For the text-containing cell, return its midpoint in (X, Y) coordinate format. 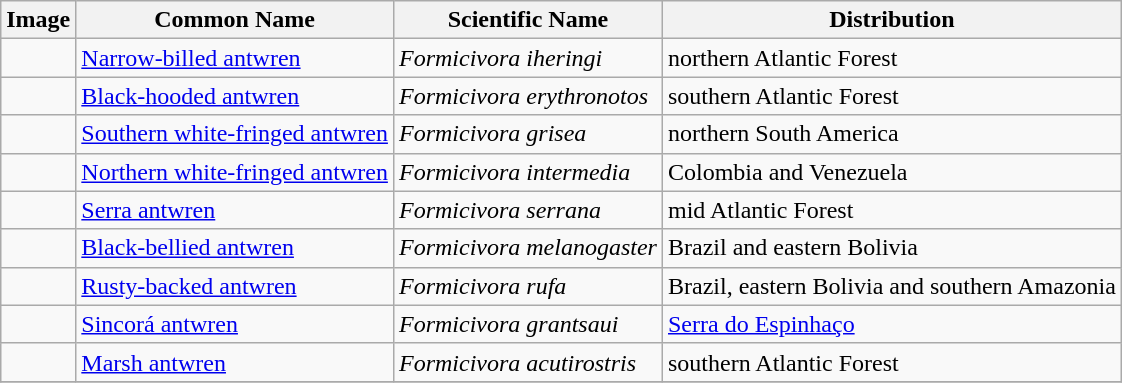
Formicivora serrana (528, 210)
Formicivora iheringi (528, 58)
Black-hooded antwren (235, 96)
Serra antwren (235, 210)
Scientific Name (528, 20)
Serra do Espinhaço (892, 324)
Marsh antwren (235, 362)
Common Name (235, 20)
Northern white-fringed antwren (235, 172)
Image (38, 20)
Formicivora rufa (528, 286)
Formicivora grantsaui (528, 324)
northern Atlantic Forest (892, 58)
Sincorá antwren (235, 324)
Formicivora grisea (528, 134)
Brazil, eastern Bolivia and southern Amazonia (892, 286)
Formicivora melanogaster (528, 248)
Southern white-fringed antwren (235, 134)
Formicivora acutirostris (528, 362)
northern South America (892, 134)
Narrow-billed antwren (235, 58)
mid Atlantic Forest (892, 210)
Black-bellied antwren (235, 248)
Distribution (892, 20)
Colombia and Venezuela (892, 172)
Brazil and eastern Bolivia (892, 248)
Rusty-backed antwren (235, 286)
Formicivora erythronotos (528, 96)
Formicivora intermedia (528, 172)
